Detect which cell encompasses the target text, then output its (X, Y) center coordinate. 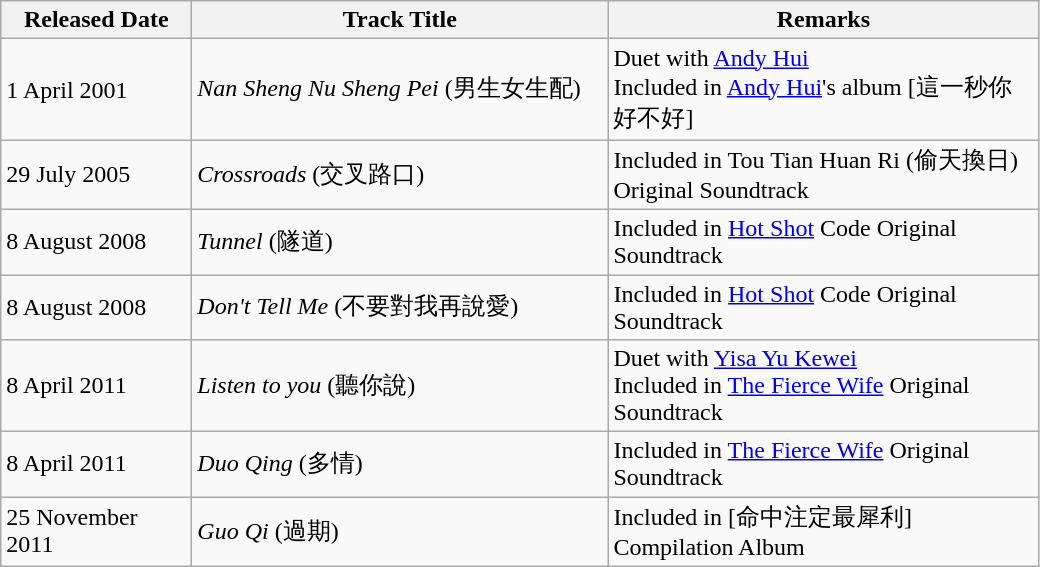
Included in Tou Tian Huan Ri (偷天換日) Original Soundtrack (824, 175)
Included in The Fierce Wife Original Soundtrack (824, 464)
Listen to you (聽你說) (400, 386)
Nan Sheng Nu Sheng Pei (男生女生配) (400, 90)
25 November 2011 (96, 532)
Track Title (400, 20)
Duet with Yisa Yu Kewei Included in The Fierce Wife Original Soundtrack (824, 386)
Released Date (96, 20)
Remarks (824, 20)
Crossroads (交叉路口) (400, 175)
29 July 2005 (96, 175)
Included in [命中注定最犀利] Compilation Album (824, 532)
Tunnel (隧道) (400, 242)
Duo Qing (多情) (400, 464)
Guo Qi (過期) (400, 532)
Don't Tell Me (不要對我再說愛) (400, 306)
1 April 2001 (96, 90)
Duet with Andy Hui Included in Andy Hui's album [這一秒你好不好] (824, 90)
